Return (X, Y) of the center of cell containing provided text 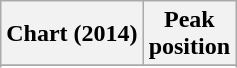
Chart (2014) (72, 34)
Peakposition (189, 34)
